Detect which cell encompasses the target text, then output its [x, y] center coordinate. 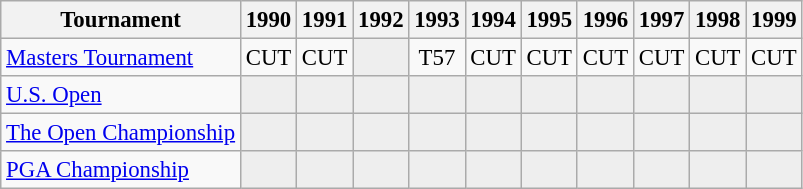
1999 [774, 20]
1992 [381, 20]
The Open Championship [121, 133]
1990 [268, 20]
PGA Championship [121, 170]
1993 [437, 20]
1995 [549, 20]
Masters Tournament [121, 58]
1998 [718, 20]
1994 [493, 20]
T57 [437, 58]
1997 [661, 20]
U.S. Open [121, 95]
1991 [325, 20]
Tournament [121, 20]
1996 [605, 20]
